Return the (X, Y) coordinate for the center point of the cell that contains the specified text.  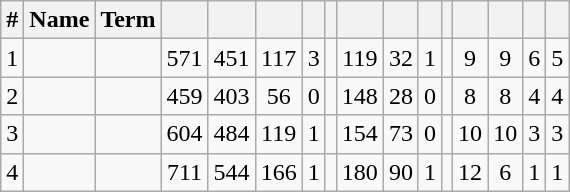
459 (184, 96)
571 (184, 58)
73 (400, 134)
180 (360, 172)
154 (360, 134)
148 (360, 96)
Term (128, 20)
544 (232, 172)
711 (184, 172)
484 (232, 134)
90 (400, 172)
2 (12, 96)
5 (558, 58)
117 (278, 58)
32 (400, 58)
Name (60, 20)
166 (278, 172)
# (12, 20)
604 (184, 134)
28 (400, 96)
403 (232, 96)
451 (232, 58)
56 (278, 96)
12 (470, 172)
